Extract the (x, y) coordinate from the center of the cell holding the provided text.  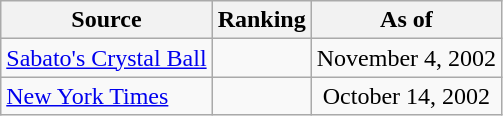
Source (106, 20)
November 4, 2002 (406, 58)
Sabato's Crystal Ball (106, 58)
As of (406, 20)
New York Times (106, 96)
October 14, 2002 (406, 96)
Ranking (262, 20)
